For the text-containing cell, return its midpoint in [x, y] coordinate format. 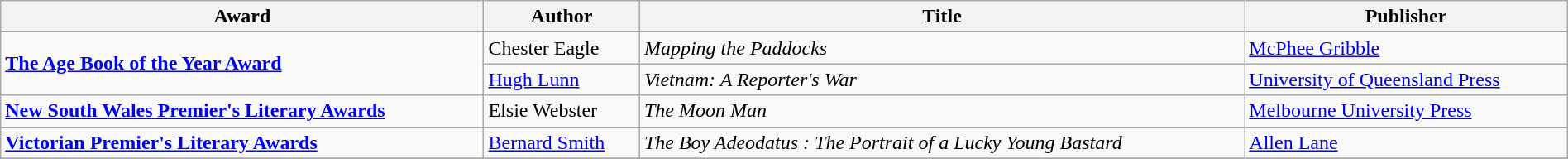
Award [242, 17]
Mapping the Paddocks [941, 48]
New South Wales Premier's Literary Awards [242, 111]
Melbourne University Press [1406, 111]
Vietnam: A Reporter's War [941, 79]
University of Queensland Press [1406, 79]
Publisher [1406, 17]
The Moon Man [941, 111]
The Boy Adeodatus : The Portrait of a Lucky Young Bastard [941, 142]
McPhee Gribble [1406, 48]
Author [562, 17]
The Age Book of the Year Award [242, 64]
Bernard Smith [562, 142]
Hugh Lunn [562, 79]
Elsie Webster [562, 111]
Chester Eagle [562, 48]
Victorian Premier's Literary Awards [242, 142]
Allen Lane [1406, 142]
Title [941, 17]
